Determine the (X, Y) coordinate at the center of the cell enclosing the given text.  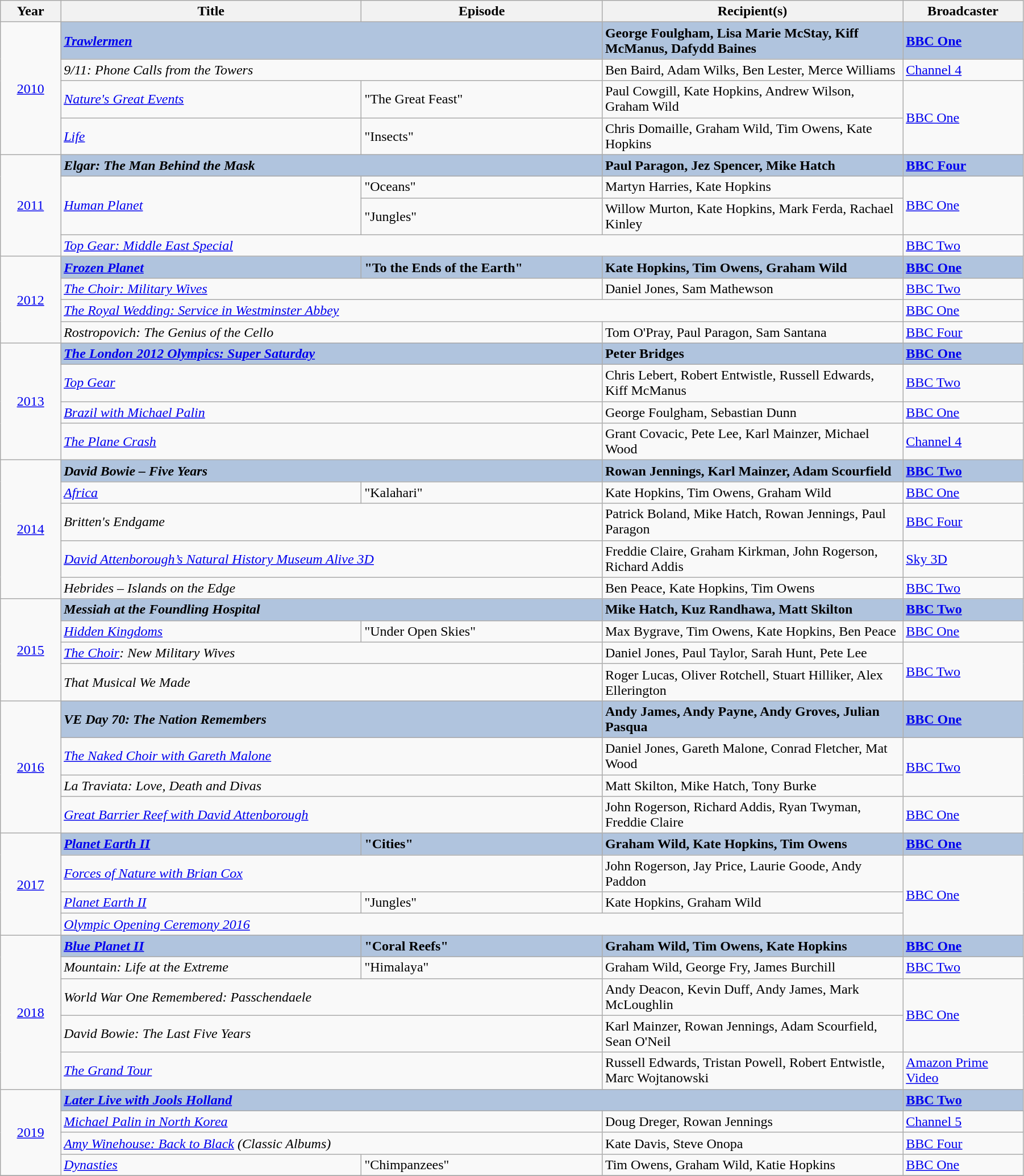
George Foulgham, Sebastian Dunn (752, 412)
Great Barrier Reef with David Attenborough (332, 815)
La Traviata: Love, Death and Divas (332, 786)
Graham Wild, George Fry, James Burchill (752, 968)
Dynasties (211, 1165)
Peter Bridges (752, 354)
Chris Lebert, Robert Entwistle, Russell Edwards, Kiff McManus (752, 383)
The London 2012 Olympics: Super Saturday (332, 354)
"Cities" (482, 844)
Doug Dreger, Rowan Jennings (752, 1121)
David Bowie – Five Years (332, 471)
World War One Remembered: Passchendaele (332, 996)
Daniel Jones, Paul Taylor, Sarah Hunt, Pete Lee (752, 653)
2011 (31, 206)
Daniel Jones, Gareth Malone, Conrad Fletcher, Mat Wood (752, 756)
Broadcaster (963, 11)
Brazil with Michael Palin (332, 412)
Human Planet (211, 206)
"Himalaya" (482, 968)
Rostropovich: The Genius of the Cello (332, 332)
Paul Cowgill, Kate Hopkins, Andrew Wilson, Graham Wild (752, 99)
"Coral Reefs" (482, 946)
Graham Wild, Tim Owens, Kate Hopkins (752, 946)
Andy Deacon, Kevin Duff, Andy James, Mark McLoughlin (752, 996)
"Kalahari" (482, 493)
The Naked Choir with Gareth Malone (332, 756)
Frozen Planet (211, 267)
"The Great Feast" (482, 99)
Tom O'Pray, Paul Paragon, Sam Santana (752, 332)
"Oceans" (482, 187)
2016 (31, 767)
Blue Planet II (211, 946)
Kate Davis, Steve Onopa (752, 1143)
Year (31, 11)
Mountain: Life at the Extreme (211, 968)
Hebrides – Islands on the Edge (332, 588)
Michael Palin in North Korea (332, 1121)
Tim Owens, Graham Wild, Katie Hopkins (752, 1165)
Top Gear (332, 383)
Patrick Boland, Mike Hatch, Rowan Jennings, Paul Paragon (752, 522)
Amy Winehouse: Back to Black (Classic Albums) (332, 1143)
2017 (31, 884)
Africa (211, 493)
Graham Wild, Kate Hopkins, Tim Owens (752, 844)
Roger Lucas, Oliver Rotchell, Stuart Hilliker, Alex Ellerington (752, 682)
"Chimpanzees" (482, 1165)
The Plane Crash (332, 442)
Chris Domaille, Graham Wild, Tim Owens, Kate Hopkins (752, 136)
2019 (31, 1132)
Hidden Kingdoms (211, 631)
Grant Covacic, Pete Lee, Karl Mainzer, Michael Wood (752, 442)
Rowan Jennings, Karl Mainzer, Adam Scourfield (752, 471)
2015 (31, 650)
Trawlermen (332, 41)
Amazon Prime Video (963, 1070)
Paul Paragon, Jez Spencer, Mike Hatch (752, 165)
Russell Edwards, Tristan Powell, Robert Entwistle, Marc Wojtanowski (752, 1070)
9/11: Phone Calls from the Towers (332, 70)
John Rogerson, Jay Price, Laurie Goode, Andy Paddon (752, 874)
Matt Skilton, Mike Hatch, Tony Burke (752, 786)
Freddie Claire, Graham Kirkman, John Rogerson, Richard Addis (752, 559)
Elgar: The Man Behind the Mask (332, 165)
Olympic Opening Ceremony 2016 (482, 924)
David Bowie: The Last Five Years (332, 1034)
Kate Hopkins, Graham Wild (752, 903)
Sky 3D (963, 559)
Channel 5 (963, 1121)
2018 (31, 1012)
Ben Baird, Adam Wilks, Ben Lester, Merce Williams (752, 70)
Karl Mainzer, Rowan Jennings, Adam Scourfield, Sean O'Neil (752, 1034)
Ben Peace, Kate Hopkins, Tim Owens (752, 588)
Episode (482, 11)
"Insects" (482, 136)
The Choir: Military Wives (332, 289)
2012 (31, 299)
Forces of Nature with Brian Cox (332, 874)
The Choir: New Military Wives (332, 653)
VE Day 70: The Nation Remembers (332, 719)
Title (211, 11)
2013 (31, 402)
George Foulgham, Lisa Marie McStay, Kiff McManus, Dafydd Baines (752, 41)
Top Gear: Middle East Special (482, 245)
2014 (31, 529)
Daniel Jones, Sam Mathewson (752, 289)
"Under Open Skies" (482, 631)
2010 (31, 89)
Martyn Harries, Kate Hopkins (752, 187)
The Royal Wedding: Service in Westminster Abbey (482, 310)
"To the Ends of the Earth" (482, 267)
Andy James, Andy Payne, Andy Groves, Julian Pasqua (752, 719)
Mike Hatch, Kuz Randhawa, Matt Skilton (752, 610)
Willow Murton, Kate Hopkins, Mark Ferda, Rachael Kinley (752, 216)
Later Live with Jools Holland (482, 1100)
Max Bygrave, Tim Owens, Kate Hopkins, Ben Peace (752, 631)
The Grand Tour (332, 1070)
Life (211, 136)
David Attenborough’s Natural History Museum Alive 3D (332, 559)
Britten's Endgame (332, 522)
That Musical We Made (332, 682)
Recipient(s) (752, 11)
John Rogerson, Richard Addis, Ryan Twyman, Freddie Claire (752, 815)
Messiah at the Foundling Hospital (332, 610)
Nature's Great Events (211, 99)
